Return [X, Y] of the center of cell containing provided text 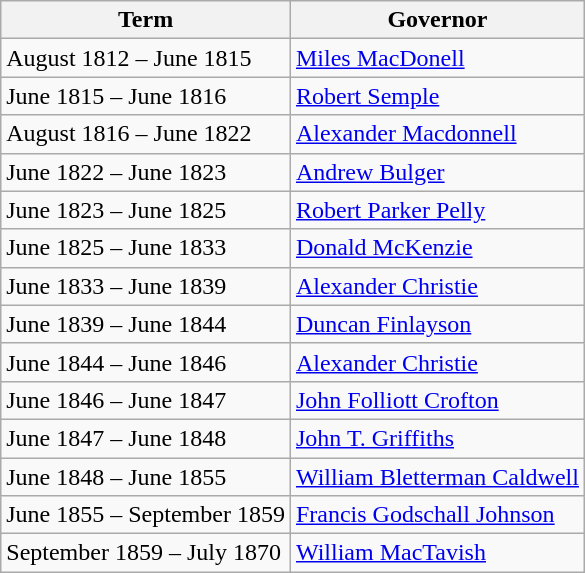
Alexander Macdonnell [437, 134]
June 1844 – June 1846 [146, 362]
August 1812 – June 1815 [146, 58]
June 1823 – June 1825 [146, 210]
August 1816 – June 1822 [146, 134]
John Folliott Crofton [437, 400]
June 1822 – June 1823 [146, 172]
Francis Godschall Johnson [437, 515]
Donald McKenzie [437, 248]
Robert Semple [437, 96]
William MacTavish [437, 553]
Term [146, 20]
June 1815 – June 1816 [146, 96]
June 1848 – June 1855 [146, 477]
June 1825 – June 1833 [146, 248]
William Bletterman Caldwell [437, 477]
September 1859 – July 1870 [146, 553]
June 1839 – June 1844 [146, 324]
June 1847 – June 1848 [146, 438]
Miles MacDonell [437, 58]
Duncan Finlayson [437, 324]
June 1855 – September 1859 [146, 515]
John T. Griffiths [437, 438]
Robert Parker Pelly [437, 210]
Governor [437, 20]
Andrew Bulger [437, 172]
June 1833 – June 1839 [146, 286]
June 1846 – June 1847 [146, 400]
